Pinpoint the cell where the given text exists, returning its (x, y) midpoint coordinate. 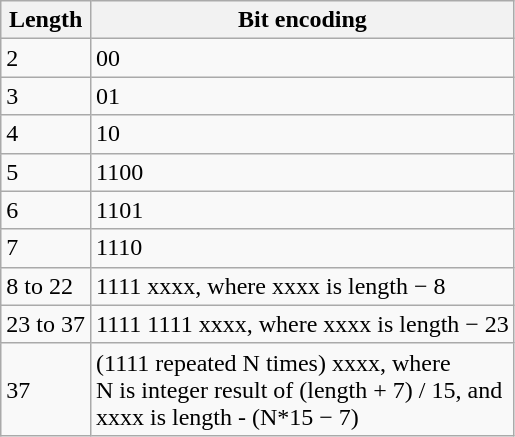
1101 (302, 210)
37 (46, 389)
10 (302, 134)
1111 1111 xxxx, where xxxx is length − 23 (302, 324)
00 (302, 58)
4 (46, 134)
Length (46, 20)
1111 xxxx, where xxxx is length − 8 (302, 286)
23 to 37 (46, 324)
6 (46, 210)
1100 (302, 172)
1110 (302, 248)
3 (46, 96)
2 (46, 58)
01 (302, 96)
5 (46, 172)
(1111 repeated N times) xxxx, whereN is integer result of (length + 7) / 15, and xxxx is length - (N*15 − 7) (302, 389)
7 (46, 248)
Bit encoding (302, 20)
8 to 22 (46, 286)
